Pinpoint the cell where the given text exists, returning its [X, Y] midpoint coordinate. 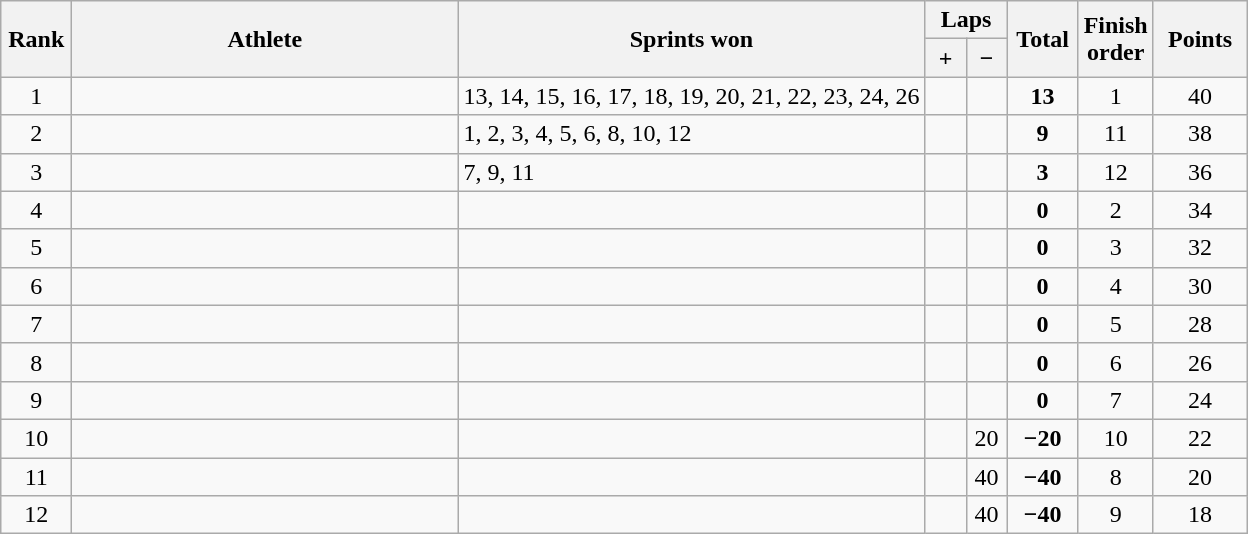
13, 14, 15, 16, 17, 18, 19, 20, 21, 22, 23, 24, 26 [692, 96]
30 [1200, 286]
13 [1042, 96]
Sprints won [692, 39]
Rank [36, 39]
Laps [966, 20]
34 [1200, 210]
Total [1042, 39]
36 [1200, 172]
Finish order [1116, 39]
+ [946, 58]
−20 [1042, 438]
22 [1200, 438]
− [986, 58]
24 [1200, 400]
26 [1200, 362]
38 [1200, 134]
18 [1200, 515]
32 [1200, 248]
7, 9, 11 [692, 172]
Points [1200, 39]
28 [1200, 324]
1, 2, 3, 4, 5, 6, 8, 10, 12 [692, 134]
Athlete [265, 39]
